Return the [X, Y] coordinate for the center point of the cell that contains the specified text.  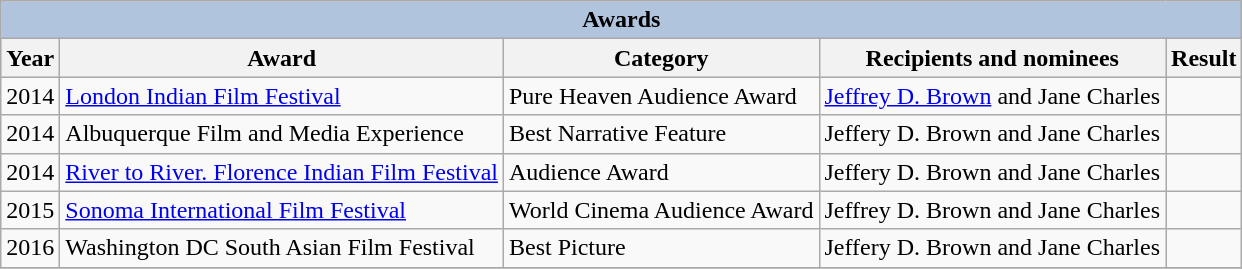
World Cinema Audience Award [661, 210]
2015 [30, 210]
Washington DC South Asian Film Festival [282, 248]
Audience Award [661, 172]
Pure Heaven Audience Award [661, 96]
2016 [30, 248]
Year [30, 58]
Recipients and nominees [992, 58]
Award [282, 58]
Category [661, 58]
Best Picture [661, 248]
London Indian Film Festival [282, 96]
Best Narrative Feature [661, 134]
Albuquerque Film and Media Experience [282, 134]
Result [1204, 58]
Sonoma International Film Festival [282, 210]
River to River. Florence Indian Film Festival [282, 172]
Awards [622, 20]
